Find where the given text appears and provide that cell's center as [x, y] coordinate. 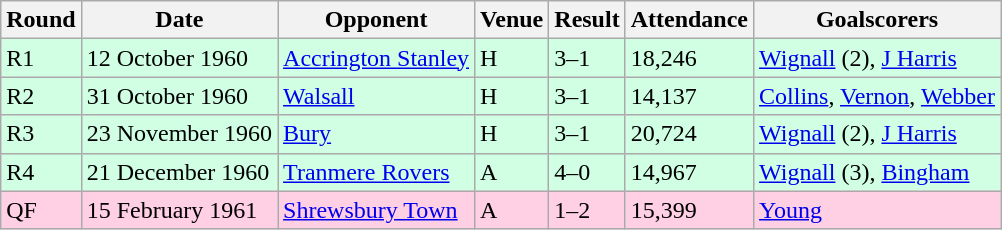
Bury [376, 134]
Attendance [689, 20]
20,724 [689, 134]
Date [179, 20]
Goalscorers [878, 20]
Accrington Stanley [376, 58]
18,246 [689, 58]
QF [41, 210]
14,137 [689, 96]
31 October 1960 [179, 96]
R2 [41, 96]
23 November 1960 [179, 134]
R1 [41, 58]
21 December 1960 [179, 172]
Round [41, 20]
Tranmere Rovers [376, 172]
Collins, Vernon, Webber [878, 96]
4–0 [587, 172]
12 October 1960 [179, 58]
Shrewsbury Town [376, 210]
Wignall (3), Bingham [878, 172]
Opponent [376, 20]
14,967 [689, 172]
R3 [41, 134]
Result [587, 20]
Venue [512, 20]
R4 [41, 172]
1–2 [587, 210]
15 February 1961 [179, 210]
15,399 [689, 210]
Young [878, 210]
Walsall [376, 96]
